Provide the [x, y] coordinate of the cell's center where the given text is located.  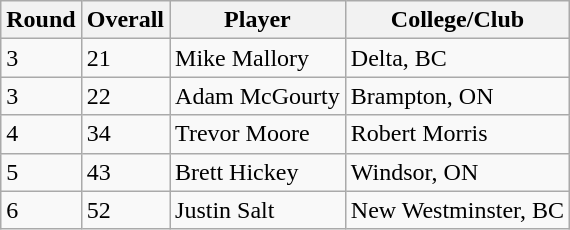
New Westminster, BC [457, 210]
Brampton, ON [457, 96]
6 [41, 210]
Brett Hickey [258, 172]
College/Club [457, 20]
Player [258, 20]
Robert Morris [457, 134]
4 [41, 134]
5 [41, 172]
Delta, BC [457, 58]
22 [125, 96]
Round [41, 20]
21 [125, 58]
Overall [125, 20]
Trevor Moore [258, 134]
Adam McGourty [258, 96]
Mike Mallory [258, 58]
43 [125, 172]
Windsor, ON [457, 172]
Justin Salt [258, 210]
34 [125, 134]
52 [125, 210]
